Return [X, Y] of the center of cell containing provided text 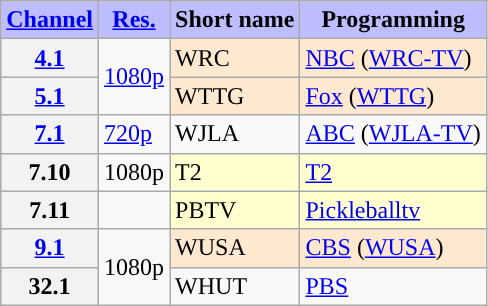
WTTG [235, 96]
Fox (WTTG) [393, 96]
ABC (WJLA-TV) [393, 134]
WHUT [235, 286]
720p [134, 134]
9.1 [50, 248]
7.10 [50, 172]
WRC [235, 58]
CBS (WUSA) [393, 248]
4.1 [50, 58]
PBS [393, 286]
WJLA [235, 134]
Pickleballtv [393, 210]
Short name [235, 20]
32.1 [50, 286]
7.1 [50, 134]
WUSA [235, 248]
Channel [50, 20]
Programming [393, 20]
5.1 [50, 96]
7.11 [50, 210]
Res. [134, 20]
PBTV [235, 210]
NBC (WRC-TV) [393, 58]
